Locate the cell with the specified text and output its (X, Y) center coordinate. 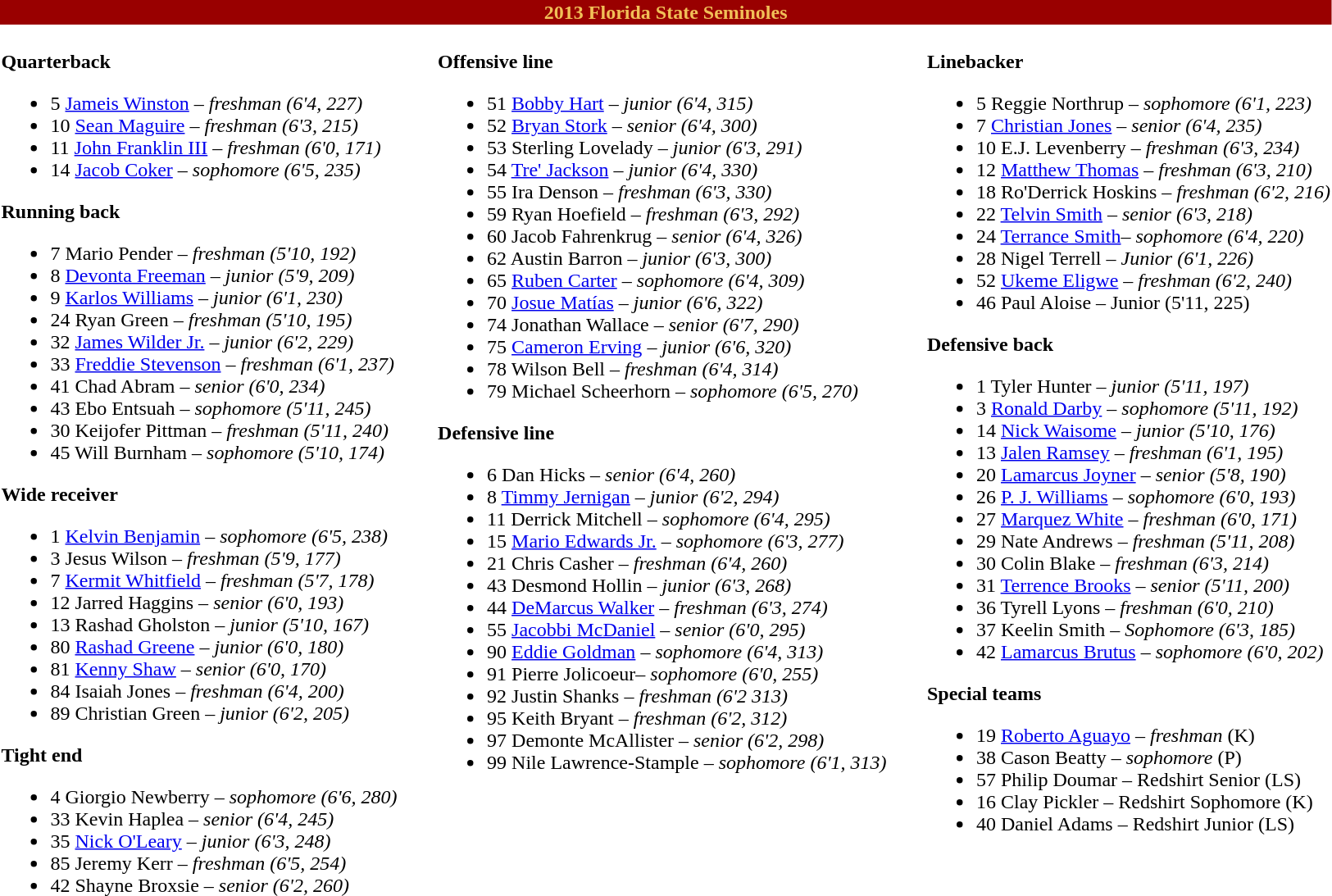
2013 Florida State Seminoles (666, 12)
